Scan for the cell matching the given text and deliver its (x, y) coordinate at center. 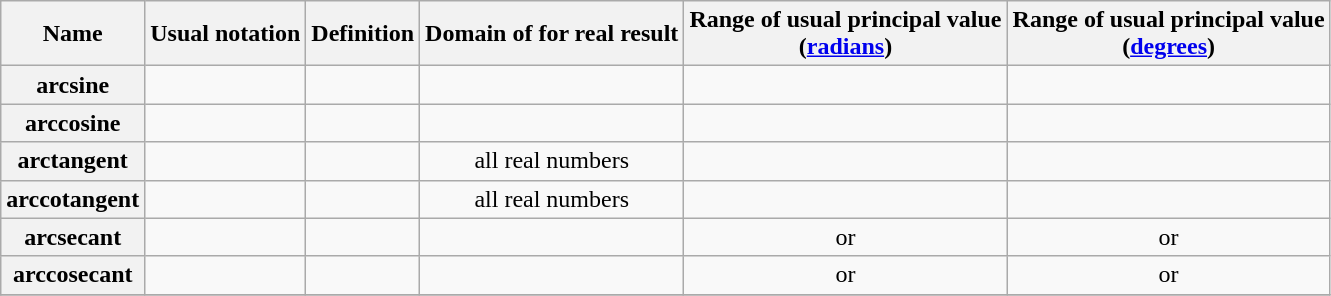
arcsine (73, 85)
arcsecant (73, 237)
Name (73, 34)
arctangent (73, 161)
arccosecant (73, 275)
arccosine (73, 123)
Range of usual principal value (degrees) (1168, 34)
Definition (363, 34)
Domain of for real result (552, 34)
arccotangent (73, 199)
Range of usual principal value (radians) (846, 34)
Usual notation (226, 34)
